Output the [x, y] coordinate of the center of the cell containing the given text.  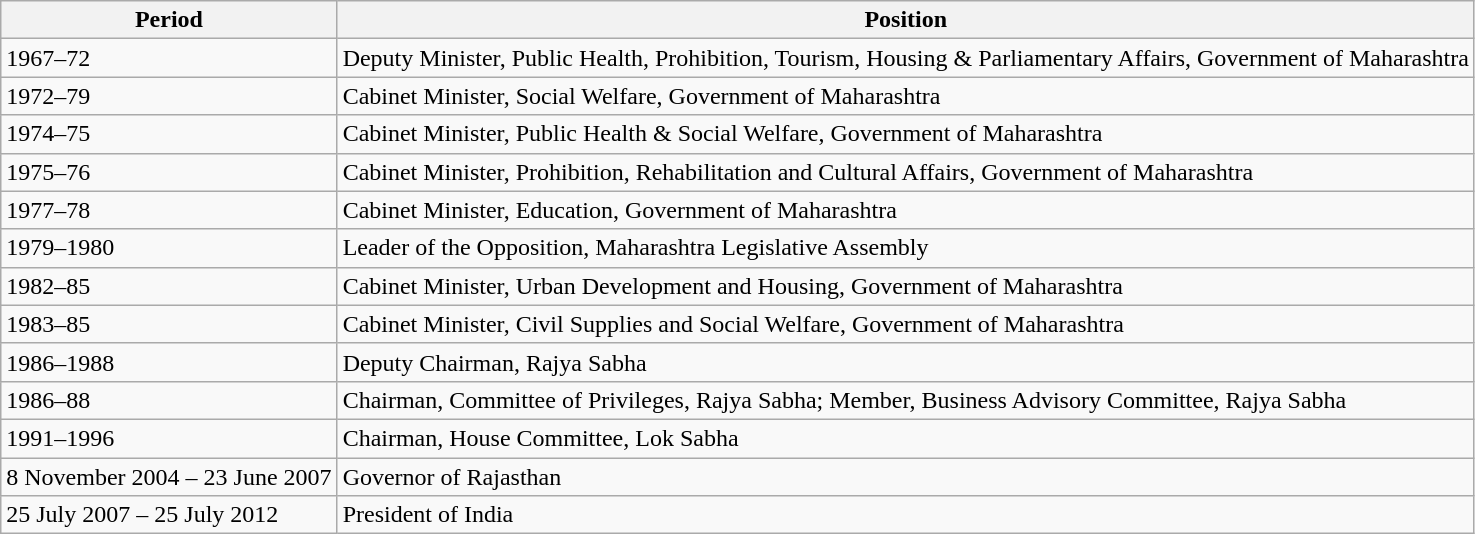
Leader of the Opposition, Maharashtra Legislative Assembly [906, 248]
1974–75 [169, 134]
Cabinet Minister, Social Welfare, Government of Maharashtra [906, 96]
1991–1996 [169, 438]
Cabinet Minister, Urban Development and Housing, Government of Maharashtra [906, 286]
8 November 2004 – 23 June 2007 [169, 477]
Governor of Rajasthan [906, 477]
1975–76 [169, 172]
Deputy Chairman, Rajya Sabha [906, 362]
1986–1988 [169, 362]
President of India [906, 515]
Chairman, House Committee, Lok Sabha [906, 438]
1979–1980 [169, 248]
Cabinet Minister, Public Health & Social Welfare, Government of Maharashtra [906, 134]
Period [169, 20]
Cabinet Minister, Civil Supplies and Social Welfare, Government of Maharashtra [906, 324]
Chairman, Committee of Privileges, Rajya Sabha; Member, Business Advisory Committee, Rajya Sabha [906, 400]
1977–78 [169, 210]
Cabinet Minister, Education, Government of Maharashtra [906, 210]
1983–85 [169, 324]
1972–79 [169, 96]
Position [906, 20]
1967–72 [169, 58]
1986–88 [169, 400]
25 July 2007 – 25 July 2012 [169, 515]
Cabinet Minister, Prohibition, Rehabilitation and Cultural Affairs, Government of Maharashtra [906, 172]
1982–85 [169, 286]
Deputy Minister, Public Health, Prohibition, Tourism, Housing & Parliamentary Affairs, Government of Maharashtra [906, 58]
